Find where the given text appears and provide that cell's center as [X, Y] coordinate. 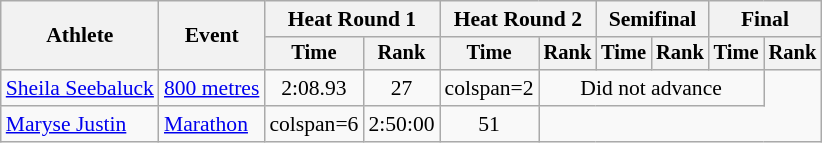
800 metres [212, 88]
Did not advance [652, 88]
51 [490, 124]
Event [212, 36]
27 [401, 88]
colspan=2 [490, 88]
Final [765, 19]
Marathon [212, 124]
Maryse Justin [80, 124]
Sheila Seebaluck [80, 88]
Heat Round 2 [518, 19]
colspan=6 [314, 124]
2:50:00 [401, 124]
2:08.93 [314, 88]
Semifinal [652, 19]
Athlete [80, 36]
Heat Round 1 [352, 19]
